Capture the cell that displays the provided text and extract its [x, y] central coordinate. 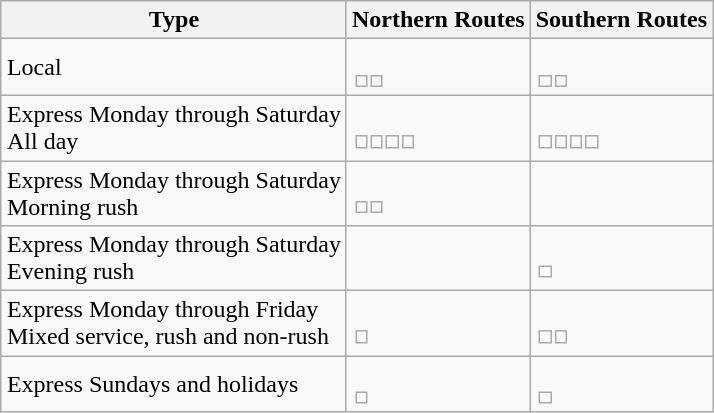
Northern Routes [438, 20]
Express Monday through FridayMixed service, rush and non-rush [174, 324]
Express Sundays and holidays [174, 384]
Express Monday through SaturdayEvening rush [174, 258]
Express Monday through SaturdayAll day [174, 128]
Local [174, 68]
Southern Routes [621, 20]
Express Monday through SaturdayMorning rush [174, 192]
Type [174, 20]
